Capture the cell that displays the provided text and extract its [x, y] central coordinate. 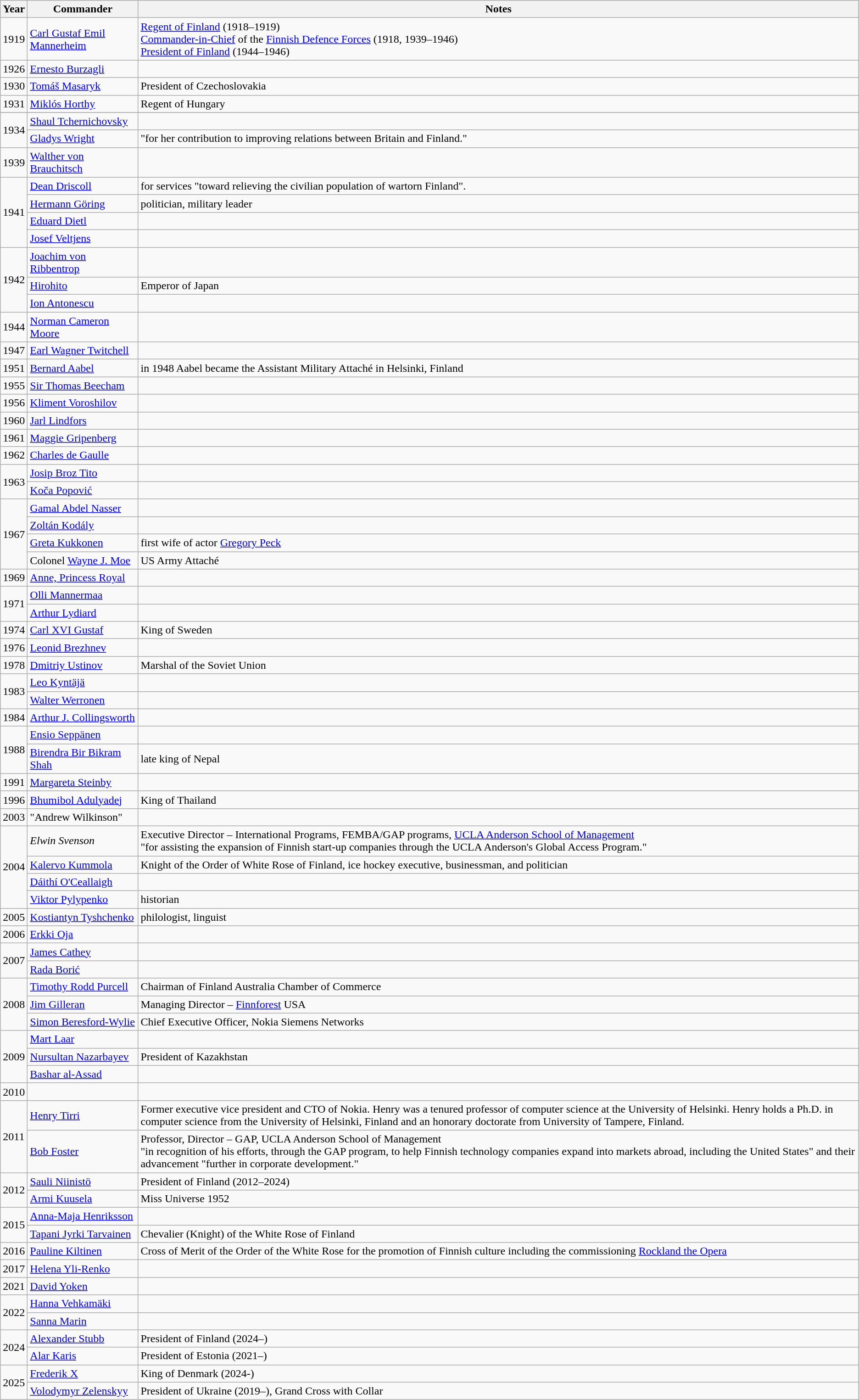
philologist, linguist [498, 917]
Regent of Hungary [498, 104]
Arthur J. Collingsworth [83, 717]
Anne, Princess Royal [83, 578]
Helena Yli-Renko [83, 1269]
1939 [14, 162]
late king of Nepal [498, 758]
Koča Popović [83, 490]
2004 [14, 867]
Notes [498, 9]
Bernard Aabel [83, 368]
President of Estonia (2021–) [498, 1356]
President of Kazakhstan [498, 1057]
1956 [14, 403]
Miklós Horthy [83, 104]
2017 [14, 1269]
Walter Werronen [83, 700]
"Andrew Wilkinson" [83, 817]
1971 [14, 604]
Year [14, 9]
President of Finland (2024–) [498, 1338]
1969 [14, 578]
Bhumibol Adulyadej [83, 800]
Jim Gilleran [83, 1004]
Alar Karis [83, 1356]
Pauline Kiltinen [83, 1251]
2010 [14, 1092]
Kliment Voroshilov [83, 403]
1963 [14, 482]
Nursultan Nazarbayev [83, 1057]
1962 [14, 455]
David Yoken [83, 1286]
1960 [14, 420]
Walther von Brauchitsch [83, 162]
Eduard Dietl [83, 221]
Frederik X [83, 1373]
Viktor Pylypenko [83, 900]
Leonid Brezhnev [83, 648]
Anna-Maja Henriksson [83, 1216]
1942 [14, 279]
Hirohito [83, 286]
1984 [14, 717]
2011 [14, 1137]
Kalervo Kummola [83, 864]
Chevalier (Knight) of the White Rose of Finland [498, 1234]
Hermann Göring [83, 203]
Dmitriy Ustinov [83, 665]
1967 [14, 534]
Kostiantyn Tyshchenko [83, 917]
Shaul Tchernichovsky [83, 121]
Commander [83, 9]
Ion Antonescu [83, 303]
2024 [14, 1347]
King of Denmark (2024-) [498, 1373]
Jarl Lindfors [83, 420]
Emperor of Japan [498, 286]
Ensio Seppänen [83, 735]
Sir Thomas Beecham [83, 386]
1944 [14, 327]
Alexander Stubb [83, 1338]
2016 [14, 1251]
President of Ukraine (2019–), Grand Cross with Collar [498, 1391]
2025 [14, 1382]
King of Thailand [498, 800]
Josip Broz Tito [83, 473]
1988 [14, 750]
Cross of Merit of the Order of the White Rose for the promotion of Finnish culture including the commissioning Rockland the Opera [498, 1251]
Henry Tirri [83, 1115]
Tapani Jyrki Tarvainen [83, 1234]
Miss Universe 1952 [498, 1199]
Tomáš Masaryk [83, 86]
President of Finland (2012–2024) [498, 1181]
politician, military leader [498, 203]
Hanna Vehkamäki [83, 1304]
2021 [14, 1286]
1983 [14, 691]
2003 [14, 817]
US Army Attaché [498, 560]
Norman Cameron Moore [83, 327]
Knight of the Order of White Rose of Finland, ice hockey executive, businessman, and politician [498, 864]
Chairman of Finland Australia Chamber of Commerce [498, 987]
Chief Executive Officer, Nokia Siemens Networks [498, 1022]
Josef Veltjens [83, 238]
Ernesto Burzagli [83, 69]
Managing Director – Finnforest USA [498, 1004]
2008 [14, 1004]
2015 [14, 1225]
1931 [14, 104]
1951 [14, 368]
1934 [14, 130]
Marshal of the Soviet Union [498, 665]
1941 [14, 212]
Gladys Wright [83, 139]
Maggie Gripenberg [83, 438]
Greta Kukkonen [83, 543]
Dáithí O'Ceallaigh [83, 882]
Sanna Marin [83, 1321]
Regent of Finland (1918–1919)Commander-in-Chief of the Finnish Defence Forces (1918, 1939–1946)President of Finland (1944–1946) [498, 39]
1974 [14, 630]
Carl Gustaf Emil Mannerheim [83, 39]
Sauli Niinistö [83, 1181]
Erkki Oja [83, 935]
Arthur Lydiard [83, 613]
Bashar al-Assad [83, 1074]
2005 [14, 917]
2009 [14, 1057]
Armi Kuusela [83, 1199]
1991 [14, 782]
Birendra Bir Bikram Shah [83, 758]
first wife of actor Gregory Peck [498, 543]
1926 [14, 69]
1947 [14, 351]
1955 [14, 386]
Bob Foster [83, 1151]
1978 [14, 665]
"for her contribution to improving relations between Britain and Finland." [498, 139]
2007 [14, 961]
2006 [14, 935]
King of Sweden [498, 630]
1919 [14, 39]
2022 [14, 1312]
historian [498, 900]
1930 [14, 86]
Dean Driscoll [83, 186]
Mart Laar [83, 1039]
Carl XVI Gustaf [83, 630]
Earl Wagner Twitchell [83, 351]
in 1948 Aabel became the Assistant Military Attaché in Helsinki, Finland [498, 368]
Leo Kyntäjä [83, 683]
James Cathey [83, 952]
1976 [14, 648]
Colonel Wayne J. Moe [83, 560]
Charles de Gaulle [83, 455]
Rada Borić [83, 969]
Zoltán Kodály [83, 525]
1996 [14, 800]
Margareta Steinby [83, 782]
Joachim von Ribbentrop [83, 262]
for services "toward relieving the civilian population of wartorn Finland". [498, 186]
2012 [14, 1190]
Simon Beresford-Wylie [83, 1022]
Elwin Svenson [83, 841]
Olli Mannermaa [83, 595]
Gamal Abdel Nasser [83, 508]
President of Czechoslovakia [498, 86]
Timothy Rodd Purcell [83, 987]
1961 [14, 438]
Volodymyr Zelenskyy [83, 1391]
